Determine the [X, Y] coordinate at the center of the cell enclosing the given text.  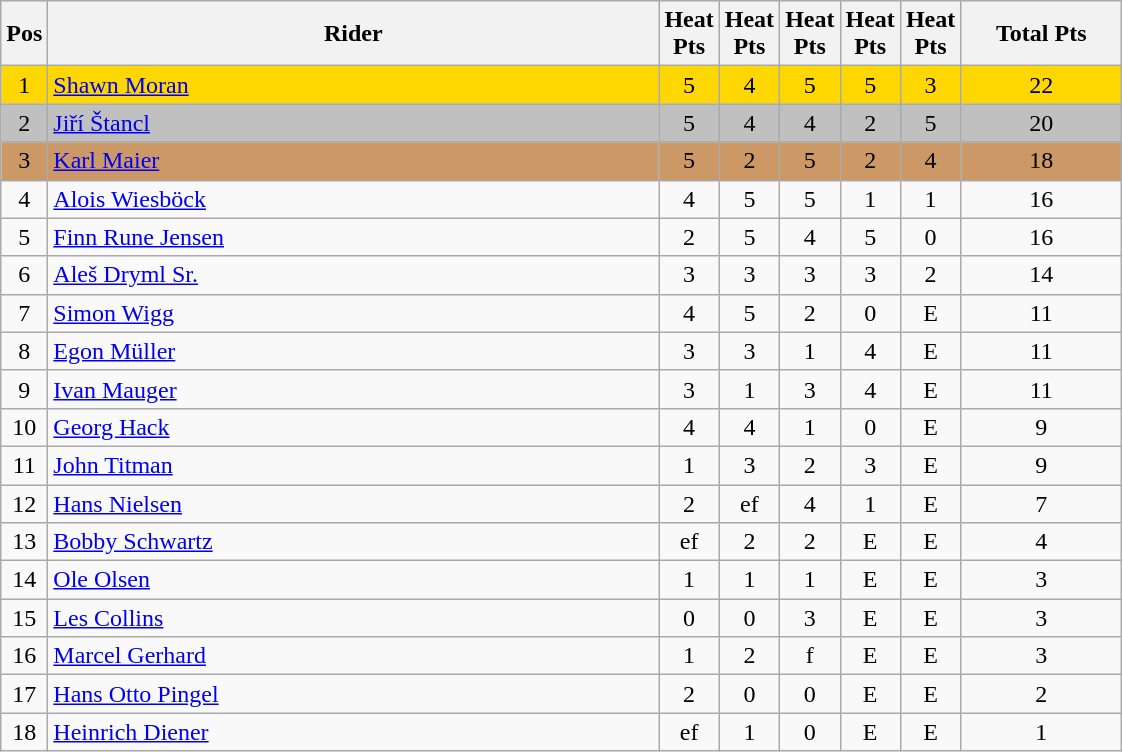
Marcel Gerhard [354, 656]
8 [24, 351]
Alois Wiesböck [354, 199]
10 [24, 427]
Pos [24, 34]
Hans Otto Pingel [354, 694]
Simon Wigg [354, 313]
John Titman [354, 465]
Egon Müller [354, 351]
6 [24, 275]
f [810, 656]
Shawn Moran [354, 85]
Ole Olsen [354, 580]
Ivan Mauger [354, 389]
Aleš Dryml Sr. [354, 275]
Heinrich Diener [354, 732]
Georg Hack [354, 427]
Jiří Štancl [354, 123]
Rider [354, 34]
20 [1042, 123]
15 [24, 618]
Total Pts [1042, 34]
12 [24, 503]
Finn Rune Jensen [354, 237]
Karl Maier [354, 161]
17 [24, 694]
Bobby Schwartz [354, 542]
13 [24, 542]
Hans Nielsen [354, 503]
22 [1042, 85]
Les Collins [354, 618]
